Capture the cell that displays the provided text and extract its (X, Y) central coordinate. 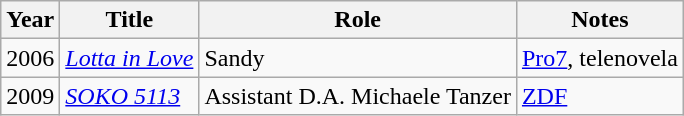
Year (30, 20)
SOKO 5113 (130, 96)
Notes (600, 20)
Pro7, telenovela (600, 58)
Title (130, 20)
2009 (30, 96)
Assistant D.A. Michaele Tanzer (358, 96)
Lotta in Love (130, 58)
2006 (30, 58)
ZDF (600, 96)
Sandy (358, 58)
Role (358, 20)
